Extract the (X, Y) coordinate from the center of the cell holding the provided text.  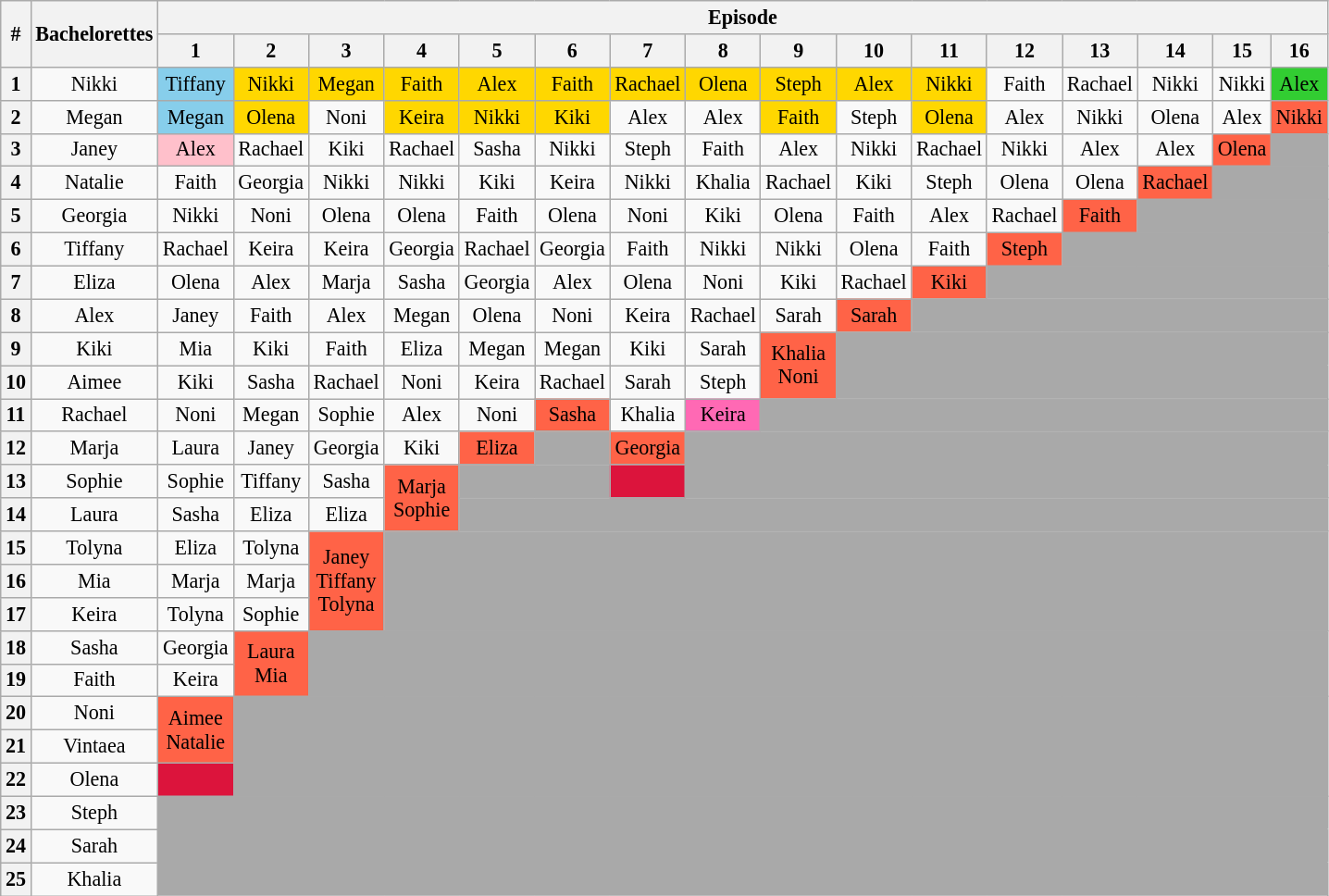
22 (16, 779)
# (16, 33)
19 (16, 680)
17 (16, 614)
25 (16, 879)
20 (16, 714)
24 (16, 846)
MarjaSophie (422, 498)
Bachelorettes (94, 33)
Vintaea (94, 746)
18 (16, 647)
Aimee (94, 381)
JaneyTiffanyTolyna (346, 579)
AimeeNatalie (196, 730)
21 (16, 746)
LauraMia (270, 664)
Episode (743, 17)
Natalie (94, 183)
KhaliaNoni (798, 366)
23 (16, 813)
